Output the (x, y) coordinate of the center of the cell containing the given text.  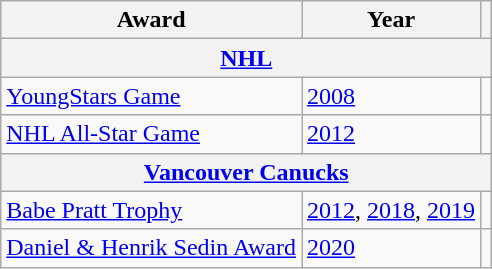
2012 (392, 134)
Year (392, 20)
NHL (246, 58)
2020 (392, 248)
2008 (392, 96)
Daniel & Henrik Sedin Award (152, 248)
YoungStars Game (152, 96)
2012, 2018, 2019 (392, 210)
NHL All-Star Game (152, 134)
Babe Pratt Trophy (152, 210)
Award (152, 20)
Vancouver Canucks (246, 172)
